From the cell containing the given text, extract its center point as (x, y) coordinate. 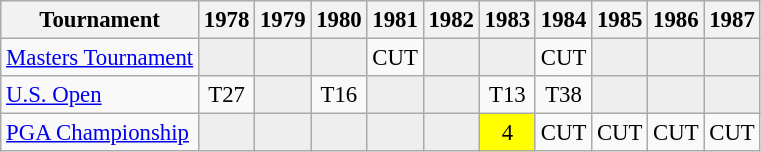
T38 (563, 95)
1980 (339, 20)
4 (507, 133)
PGA Championship (100, 133)
Tournament (100, 20)
T16 (339, 95)
U.S. Open (100, 95)
1983 (507, 20)
1984 (563, 20)
1982 (451, 20)
1981 (395, 20)
1979 (283, 20)
Masters Tournament (100, 58)
1986 (676, 20)
T27 (227, 95)
1978 (227, 20)
1985 (620, 20)
1987 (732, 20)
T13 (507, 95)
